For the text-containing cell, return its midpoint in (x, y) coordinate format. 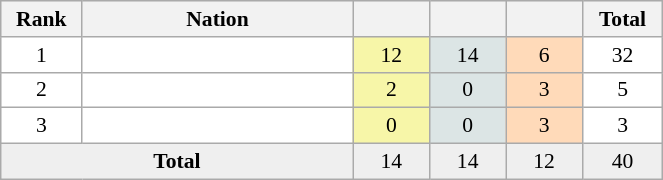
6 (544, 55)
32 (622, 55)
Nation (218, 19)
1 (42, 55)
40 (622, 162)
5 (622, 90)
Rank (42, 19)
